Return the (X, Y) coordinate for the center point of the cell that contains the specified text.  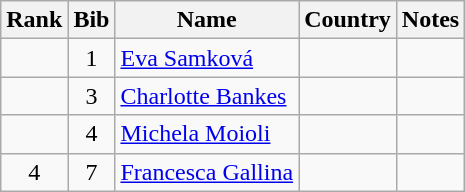
7 (92, 172)
Country (348, 20)
Bib (92, 20)
Eva Samková (207, 58)
Name (207, 20)
Notes (430, 20)
Francesca Gallina (207, 172)
3 (92, 96)
Michela Moioli (207, 134)
Rank (34, 20)
Charlotte Bankes (207, 96)
1 (92, 58)
